Locate the cell with the specified text and output its (X, Y) center coordinate. 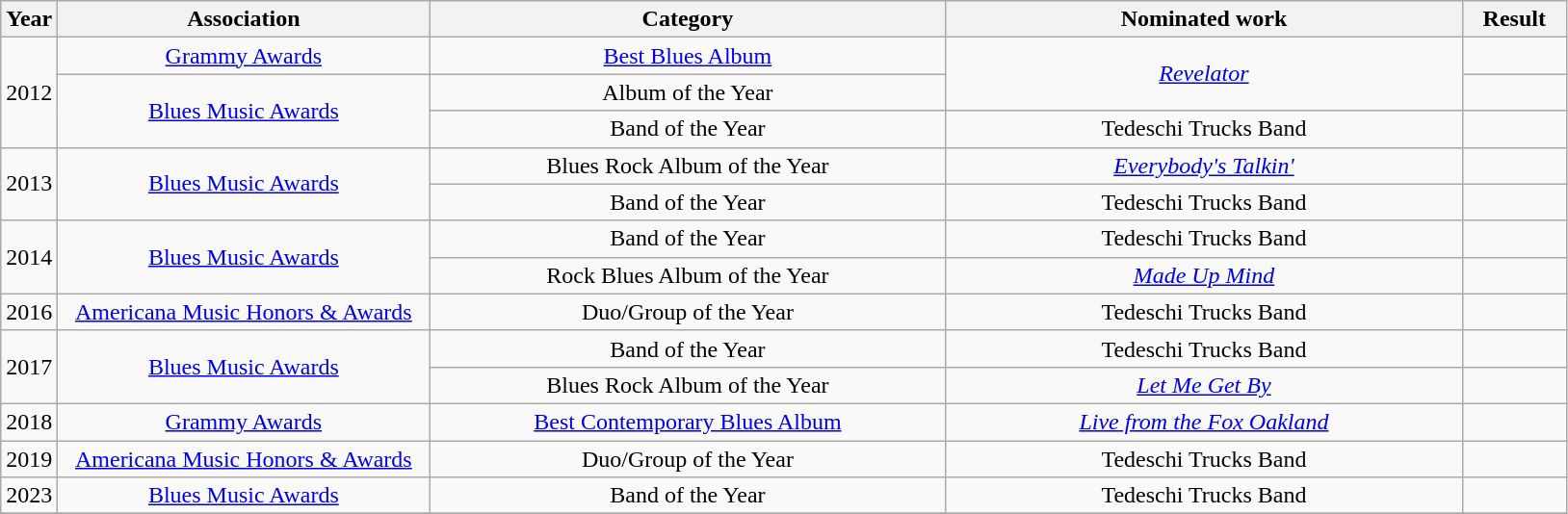
Best Contemporary Blues Album (688, 422)
2018 (29, 422)
Rock Blues Album of the Year (688, 275)
2023 (29, 496)
Nominated work (1204, 19)
Live from the Fox Oakland (1204, 422)
2012 (29, 92)
2017 (29, 367)
Category (688, 19)
Best Blues Album (688, 56)
2014 (29, 257)
2013 (29, 184)
2016 (29, 312)
Year (29, 19)
Result (1514, 19)
Let Me Get By (1204, 385)
2019 (29, 459)
Everybody's Talkin' (1204, 166)
Made Up Mind (1204, 275)
Album of the Year (688, 92)
Association (244, 19)
Revelator (1204, 74)
